Determine the [X, Y] coordinate at the center of the cell enclosing the given text.  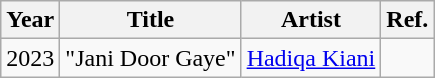
"Jani Door Gaye" [150, 58]
2023 [30, 58]
Ref. [408, 20]
Year [30, 20]
Hadiqa Kiani [311, 58]
Artist [311, 20]
Title [150, 20]
